Determine the [X, Y] coordinate at the center of the cell enclosing the given text.  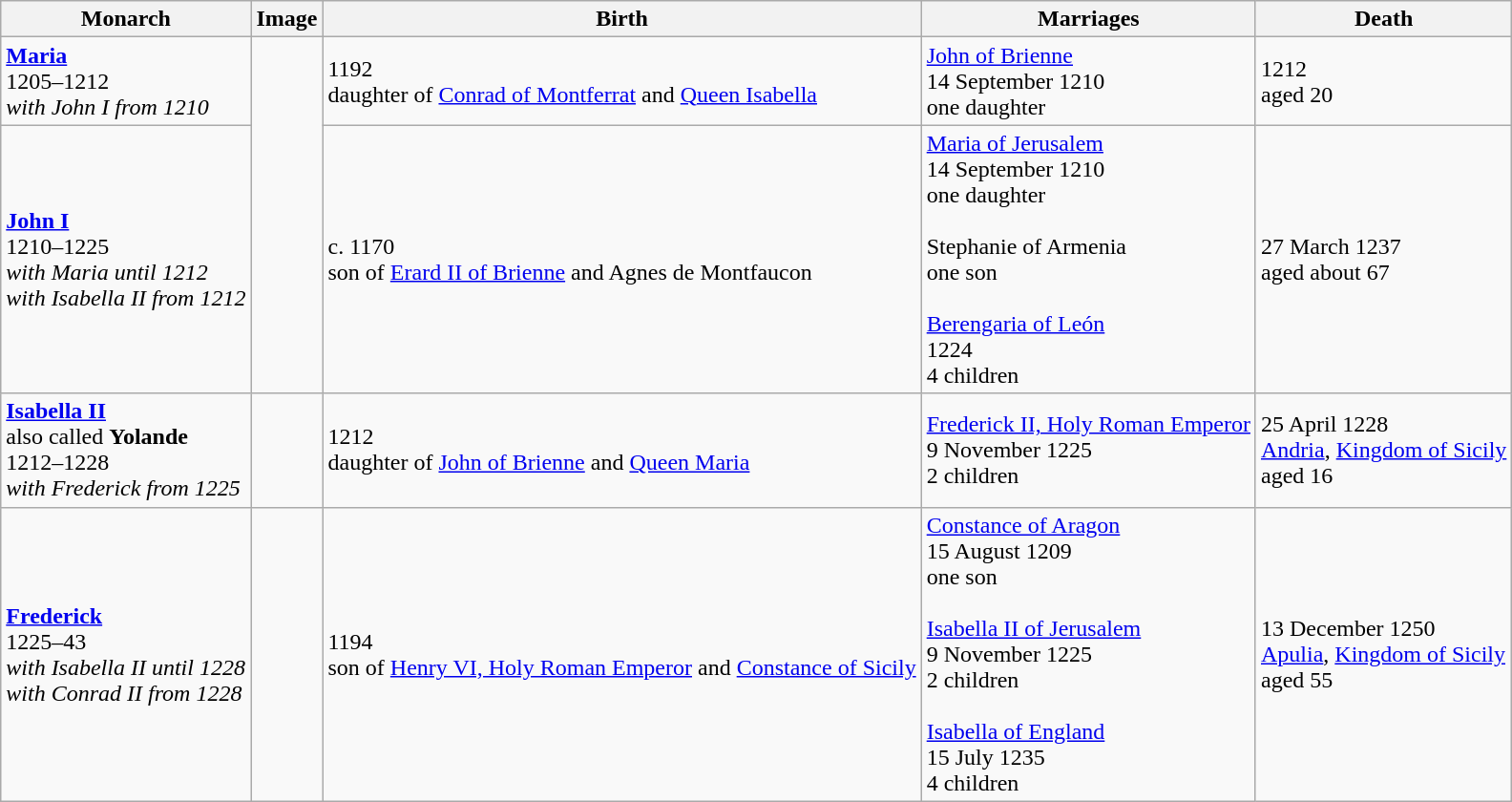
25 April 1228Andria, Kingdom of Sicilyaged 16 [1383, 451]
Monarch [126, 19]
1212daughter of John of Brienne and Queen Maria [622, 451]
Maria1205–1212with John I from 1210 [126, 81]
Death [1383, 19]
John of Brienne14 September 1210one daughter [1088, 81]
Maria of Jerusalem14 September 1210one daughterStephanie of Armeniaone sonBerengaria of León12244 children [1088, 260]
13 December 1250Apulia, Kingdom of Sicilyaged 55 [1383, 654]
1192daughter of Conrad of Montferrat and Queen Isabella [622, 81]
1194son of Henry VI, Holy Roman Emperor and Constance of Sicily [622, 654]
Birth [622, 19]
27 March 1237aged about 67 [1383, 260]
Constance of Aragon 15 August 1209 one son Isabella II of Jerusalem9 November 12252 childrenIsabella of England 15 July 12354 children [1088, 654]
John I1210–1225with Maria until 1212with Isabella II from 1212 [126, 260]
Isabella IIalso called Yolande1212–1228with Frederick from 1225 [126, 451]
Marriages [1088, 19]
c. 1170son of Erard II of Brienne and Agnes de Montfaucon [622, 260]
Image [286, 19]
1212aged 20 [1383, 81]
Frederick II, Holy Roman Emperor9 November 12252 children [1088, 451]
Frederick1225–43with Isabella II until 1228with Conrad II from 1228 [126, 654]
